Scan for the cell matching the given text and deliver its [x, y] coordinate at center. 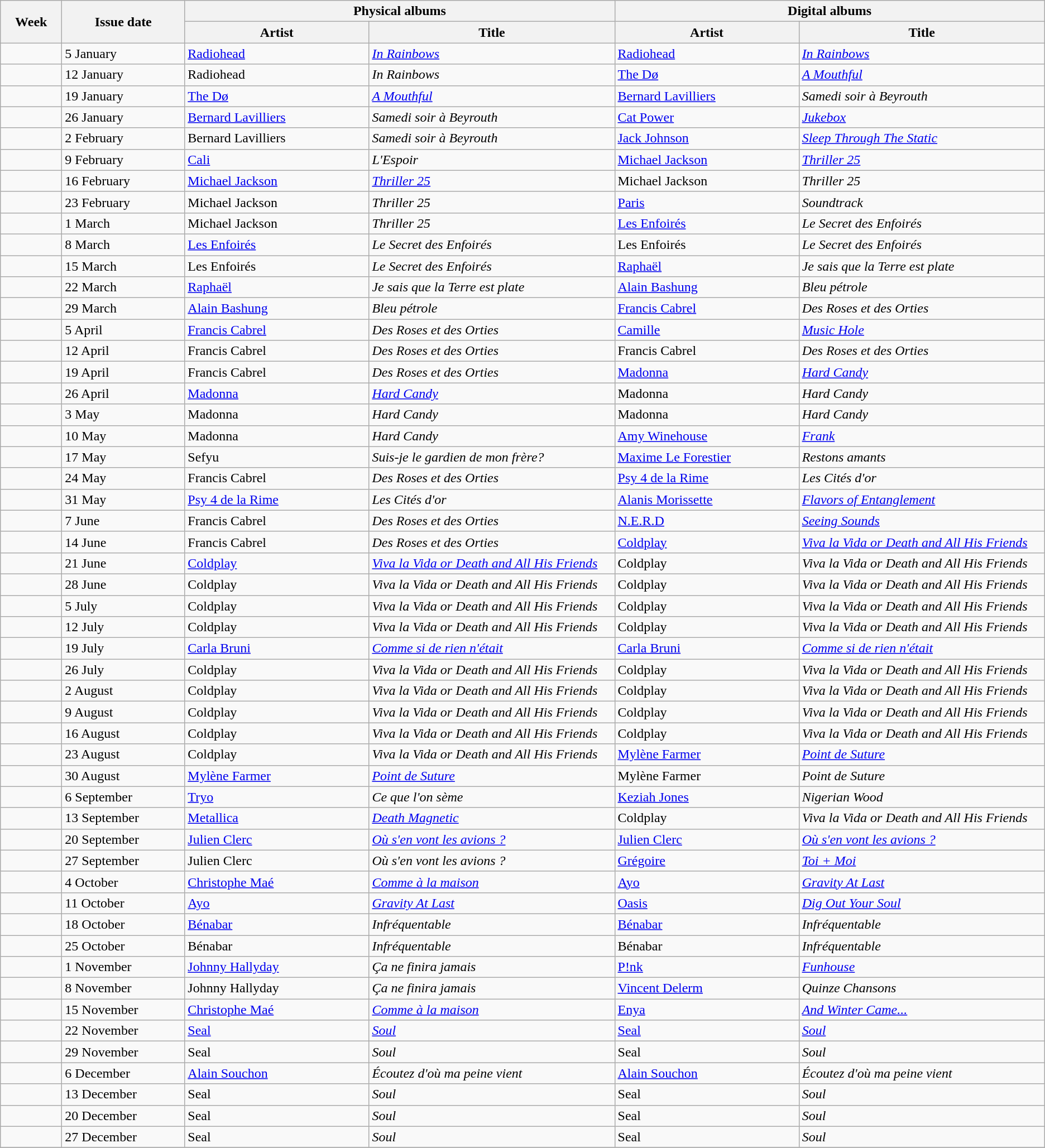
22 March [123, 287]
Seeing Sounds [922, 521]
5 January [123, 54]
25 October [123, 946]
17 May [123, 457]
20 December [123, 1116]
19 January [123, 96]
Metallica [277, 818]
8 November [123, 988]
24 May [123, 478]
11 October [123, 903]
Oasis [707, 903]
Cali [277, 160]
28 June [123, 584]
P!nk [707, 967]
Grégoire [707, 861]
Nigerian Wood [922, 797]
Sefyu [277, 457]
9 August [123, 712]
26 April [123, 393]
Sleep Through The Static [922, 138]
Digital albums [830, 11]
Enya [707, 1010]
18 October [123, 924]
21 June [123, 563]
Alanis Morissette [707, 499]
Amy Winehouse [707, 436]
27 September [123, 861]
Soundtrack [922, 202]
Camille [707, 330]
29 November [123, 1052]
13 September [123, 818]
Dig Out Your Soul [922, 903]
Funhouse [922, 967]
Jukebox [922, 117]
16 February [123, 181]
15 November [123, 1010]
19 April [123, 372]
Paris [707, 202]
26 January [123, 117]
5 April [123, 330]
23 August [123, 755]
Toi + Moi [922, 861]
Jack Johnson [707, 138]
Keziah Jones [707, 797]
L'Espoir [492, 160]
1 November [123, 967]
13 December [123, 1094]
Tryo [277, 797]
Week [31, 22]
Vincent Delerm [707, 988]
Frank [922, 436]
Issue date [123, 22]
30 August [123, 776]
29 March [123, 309]
10 May [123, 436]
Flavors of Entanglement [922, 499]
Physical albums [400, 11]
14 June [123, 542]
Quinze Chansons [922, 988]
N.E.R.D [707, 521]
7 June [123, 521]
8 March [123, 244]
6 September [123, 797]
20 September [123, 839]
3 May [123, 415]
12 January [123, 75]
4 October [123, 882]
27 December [123, 1137]
And Winter Came... [922, 1010]
31 May [123, 499]
22 November [123, 1031]
12 July [123, 627]
Death Magnetic [492, 818]
6 December [123, 1073]
Maxime Le Forestier [707, 457]
1 March [123, 223]
15 March [123, 266]
19 July [123, 649]
2 February [123, 138]
26 July [123, 670]
2 August [123, 691]
Suis-je le gardien de mon frère? [492, 457]
12 April [123, 351]
16 August [123, 733]
Restons amants [922, 457]
9 February [123, 160]
Music Hole [922, 330]
Ce que l'on sème [492, 797]
5 July [123, 606]
23 February [123, 202]
Cat Power [707, 117]
